Capture the cell that displays the provided text and extract its (X, Y) central coordinate. 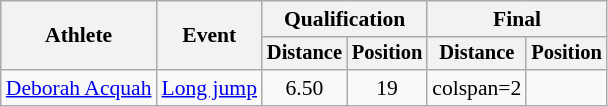
Deborah Acquah (79, 88)
Qualification (344, 19)
Event (210, 36)
Final (516, 19)
Long jump (210, 88)
colspan=2 (476, 88)
19 (387, 88)
6.50 (304, 88)
Athlete (79, 36)
